Extract the (X, Y) coordinate from the center of the cell holding the provided text.  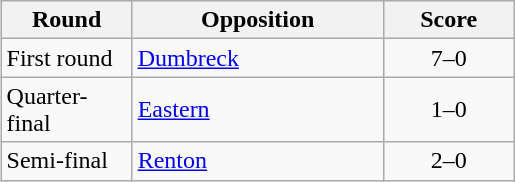
Opposition (258, 20)
7–0 (448, 58)
1–0 (448, 110)
Round (66, 20)
Score (448, 20)
2–0 (448, 161)
Renton (258, 161)
Eastern (258, 110)
First round (66, 58)
Semi-final (66, 161)
Quarter-final (66, 110)
Dumbreck (258, 58)
